Provide the (X, Y) coordinate of the cell's center where the given text is located.  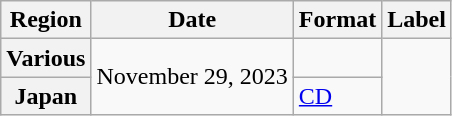
November 29, 2023 (192, 77)
Region (46, 20)
Format (337, 20)
Date (192, 20)
Japan (46, 96)
CD (337, 96)
Label (417, 20)
Various (46, 58)
